From the cell containing the given text, extract its center point as (x, y) coordinate. 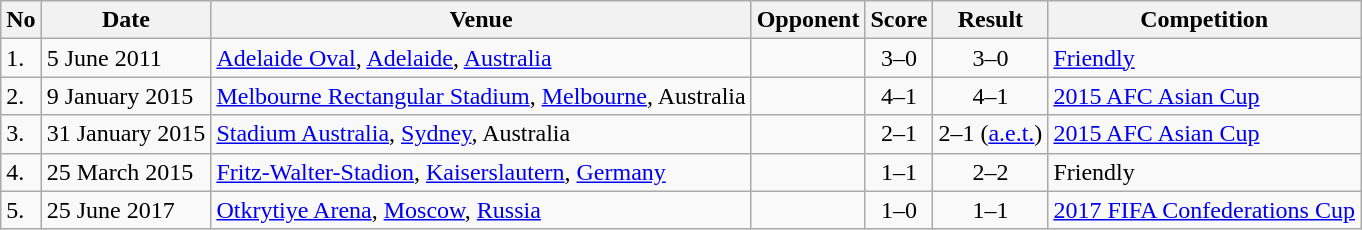
2–2 (990, 172)
Otkrytiye Arena, Moscow, Russia (481, 210)
2–1 (899, 134)
Fritz-Walter-Stadion, Kaiserslautern, Germany (481, 172)
3. (21, 134)
5 June 2011 (126, 58)
5. (21, 210)
No (21, 20)
Competition (1204, 20)
Date (126, 20)
1–0 (899, 210)
Melbourne Rectangular Stadium, Melbourne, Australia (481, 96)
25 June 2017 (126, 210)
4. (21, 172)
2–1 (a.e.t.) (990, 134)
2. (21, 96)
Score (899, 20)
Adelaide Oval, Adelaide, Australia (481, 58)
31 January 2015 (126, 134)
Result (990, 20)
Stadium Australia, Sydney, Australia (481, 134)
9 January 2015 (126, 96)
Opponent (808, 20)
Venue (481, 20)
1. (21, 58)
25 March 2015 (126, 172)
2017 FIFA Confederations Cup (1204, 210)
